Locate the cell with the specified text and output its [X, Y] center coordinate. 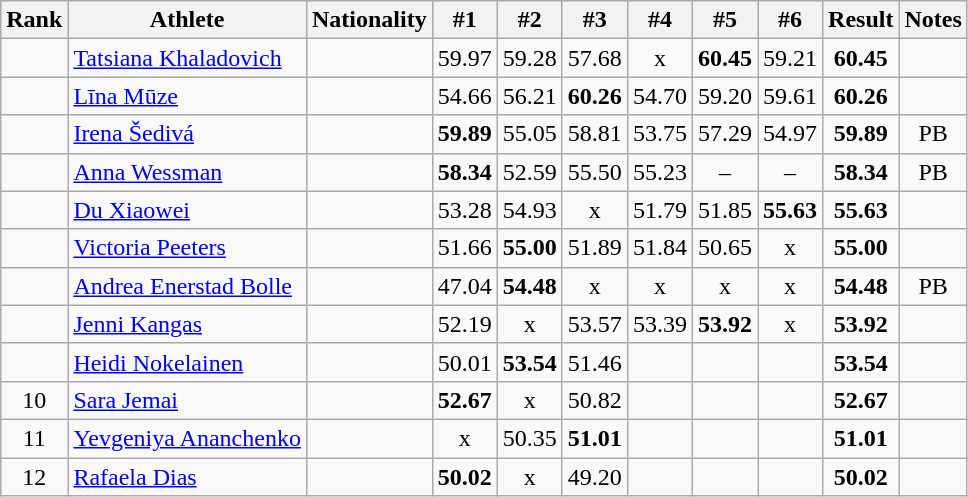
53.28 [464, 210]
58.81 [594, 134]
Līna Mūze [188, 96]
55.23 [660, 172]
49.20 [594, 477]
Result [861, 20]
51.66 [464, 248]
#3 [594, 20]
53.57 [594, 324]
11 [34, 438]
52.59 [530, 172]
#6 [790, 20]
54.97 [790, 134]
51.89 [594, 248]
54.93 [530, 210]
54.70 [660, 96]
10 [34, 400]
#5 [724, 20]
Jenni Kangas [188, 324]
54.66 [464, 96]
#2 [530, 20]
50.82 [594, 400]
Anna Wessman [188, 172]
Tatsiana Khaladovich [188, 58]
57.68 [594, 58]
#1 [464, 20]
59.21 [790, 58]
Heidi Nokelainen [188, 362]
12 [34, 477]
Yevgeniya Ananchenko [188, 438]
Notes [933, 20]
Rafaela Dias [188, 477]
Rank [34, 20]
50.65 [724, 248]
53.75 [660, 134]
Sara Jemai [188, 400]
51.84 [660, 248]
Athlete [188, 20]
51.46 [594, 362]
55.50 [594, 172]
51.79 [660, 210]
59.97 [464, 58]
55.05 [530, 134]
59.20 [724, 96]
56.21 [530, 96]
57.29 [724, 134]
Andrea Enerstad Bolle [188, 286]
52.19 [464, 324]
51.85 [724, 210]
Nationality [369, 20]
59.61 [790, 96]
47.04 [464, 286]
50.35 [530, 438]
Irena Šedivá [188, 134]
53.39 [660, 324]
59.28 [530, 58]
Du Xiaowei [188, 210]
50.01 [464, 362]
Victoria Peeters [188, 248]
#4 [660, 20]
